For the text-containing cell, return its midpoint in (X, Y) coordinate format. 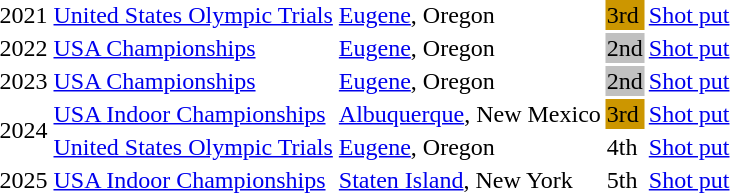
Albuquerque, New Mexico (470, 114)
4th (624, 147)
USA Indoor Championships (193, 114)
